Output the [X, Y] coordinate of the center of the cell containing the given text.  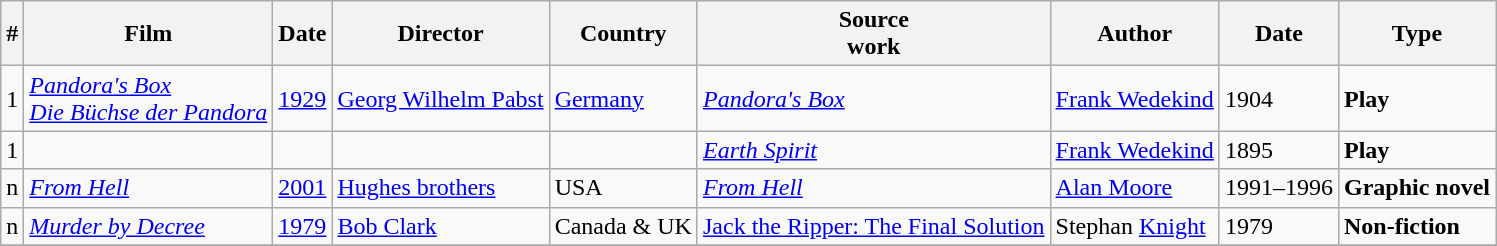
Pandora's Box [874, 98]
1904 [1278, 98]
Pandora's BoxDie Büchse der Pandora [148, 98]
# [12, 34]
2001 [302, 188]
Canada & UK [623, 226]
Alan Moore [1134, 188]
1991–1996 [1278, 188]
Georg Wilhelm Pabst [440, 98]
Jack the Ripper: The Final Solution [874, 226]
Non-fiction [1416, 226]
Country [623, 34]
1895 [1278, 150]
USA [623, 188]
Graphic novel [1416, 188]
Sourcework [874, 34]
Murder by Decree [148, 226]
Stephan Knight [1134, 226]
Earth Spirit [874, 150]
Germany [623, 98]
Hughes brothers [440, 188]
Director [440, 34]
Film [148, 34]
Type [1416, 34]
Bob Clark [440, 226]
1929 [302, 98]
Author [1134, 34]
